Return the [x, y] coordinate for the center point of the cell that contains the specified text.  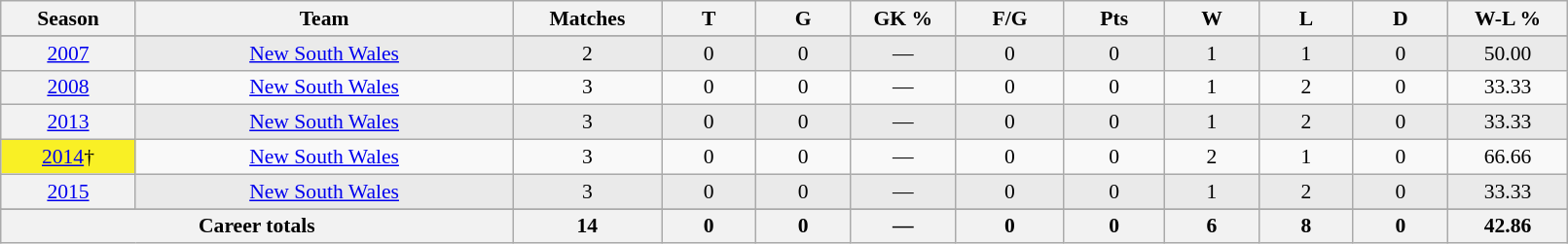
8 [1306, 227]
66.66 [1508, 157]
2014† [68, 157]
Season [68, 18]
2013 [68, 122]
W [1213, 18]
42.86 [1508, 227]
2008 [68, 87]
14 [588, 227]
6 [1213, 227]
GK % [903, 18]
Pts [1114, 18]
L [1306, 18]
Team [324, 18]
D [1400, 18]
Matches [588, 18]
F/G [1010, 18]
50.00 [1508, 53]
2015 [68, 192]
Career totals [257, 227]
G [804, 18]
T [709, 18]
W-L % [1508, 18]
2007 [68, 53]
